Provide the (X, Y) coordinate of the cell's center where the given text is located.  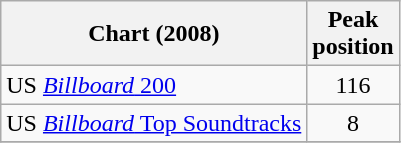
8 (353, 123)
Peakposition (353, 34)
US Billboard Top Soundtracks (154, 123)
Chart (2008) (154, 34)
US Billboard 200 (154, 85)
116 (353, 85)
